Provide the (X, Y) coordinate of the cell's center where the given text is located.  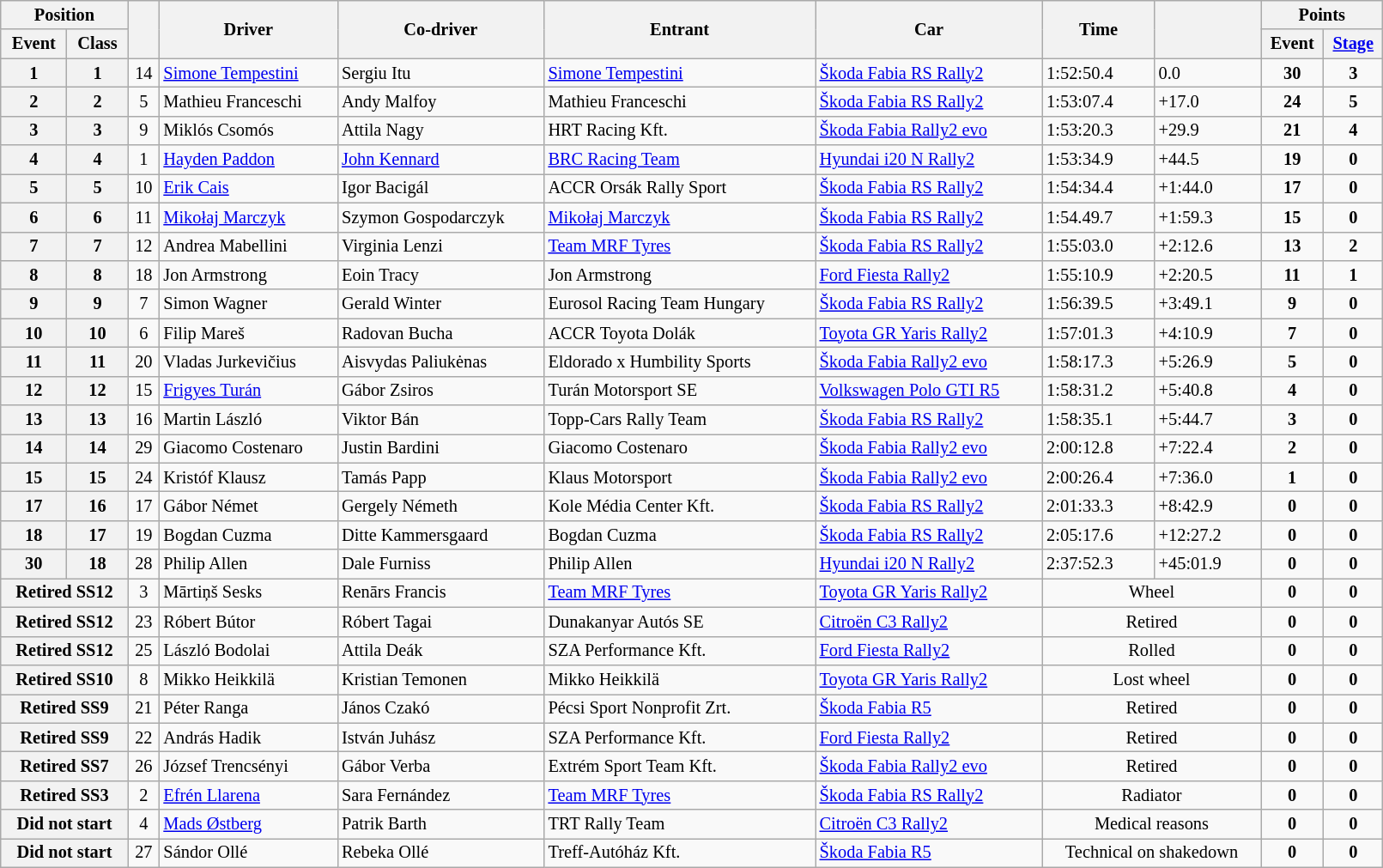
Treff-Autóház Kft. (680, 853)
Kristian Temonen (440, 679)
Gerald Winter (440, 304)
2:00:12.8 (1098, 448)
Eurosol Racing Team Hungary (680, 304)
Andy Malfoy (440, 101)
Volkswagen Polo GTI R5 (929, 391)
Andrea Mabellini (248, 246)
Igor Bacigál (440, 188)
28 (143, 564)
Mārtiņš Sesks (248, 592)
László Bodolai (248, 651)
+5:44.7 (1208, 420)
1:57:01.3 (1098, 333)
Tamás Papp (440, 477)
Position (64, 15)
Retired SS3 (64, 795)
1:56:39.5 (1098, 304)
+29.9 (1208, 131)
BRC Racing Team (680, 160)
Martin László (248, 420)
ACCR Toyota Dolák (680, 333)
Mads Østberg (248, 824)
Justin Bardini (440, 448)
26 (143, 766)
Technical on shakedown (1151, 853)
Eoin Tracy (440, 275)
+4:10.9 (1208, 333)
József Trencsényi (248, 766)
+8:42.9 (1208, 506)
0.0 (1208, 73)
Virginia Lenzi (440, 246)
Lost wheel (1151, 679)
TRT Rally Team (680, 824)
Dunakanyar Autós SE (680, 622)
Hayden Paddon (248, 160)
Class (98, 44)
20 (143, 361)
+2:20.5 (1208, 275)
Gábor Verba (440, 766)
Pécsi Sport Nonprofit Zrt. (680, 708)
Frigyes Turán (248, 391)
Kristóf Klausz (248, 477)
1:55:03.0 (1098, 246)
Sándor Ollé (248, 853)
Attila Nagy (440, 131)
1:58:31.2 (1098, 391)
+7:22.4 (1208, 448)
HRT Racing Kft. (680, 131)
1:58:17.3 (1098, 361)
+45:01.9 (1208, 564)
András Hadik (248, 737)
Stage (1353, 44)
2:01:33.3 (1098, 506)
Renārs Francis (440, 592)
1:54:34.4 (1098, 188)
+3:49.1 (1208, 304)
+5:26.9 (1208, 361)
ACCR Orsák Rally Sport (680, 188)
+17.0 (1208, 101)
23 (143, 622)
Filip Mareš (248, 333)
Co-driver (440, 29)
John Kennard (440, 160)
János Czakó (440, 708)
Radiator (1151, 795)
+5:40.8 (1208, 391)
+44.5 (1208, 160)
2:05:17.6 (1098, 535)
Rolled (1151, 651)
Turán Motorsport SE (680, 391)
Topp-Cars Rally Team (680, 420)
Extrém Sport Team Kft. (680, 766)
1:54.49.7 (1098, 217)
Simon Wagner (248, 304)
2:00:26.4 (1098, 477)
+12:27.2 (1208, 535)
1:53:07.4 (1098, 101)
Attila Deák (440, 651)
22 (143, 737)
Driver (248, 29)
Efrén Llarena (248, 795)
+1:59.3 (1208, 217)
Róbert Bútor (248, 622)
1:53:20.3 (1098, 131)
Gergely Németh (440, 506)
2:37:52.3 (1098, 564)
Entrant (680, 29)
+2:12.6 (1208, 246)
Erik Cais (248, 188)
Kole Média Center Kft. (680, 506)
Patrik Barth (440, 824)
29 (143, 448)
Vladas Jurkevičius (248, 361)
Aisvydas Paliukėnas (440, 361)
Time (1098, 29)
Radovan Bucha (440, 333)
Péter Ranga (248, 708)
Dale Furniss (440, 564)
Medical reasons (1151, 824)
Viktor Bán (440, 420)
Retired SS7 (64, 766)
Points (1322, 15)
+7:36.0 (1208, 477)
István Juhász (440, 737)
Wheel (1151, 592)
25 (143, 651)
Rebeka Ollé (440, 853)
Gábor Zsiros (440, 391)
Eldorado x Humbility Sports (680, 361)
Ditte Kammersgaard (440, 535)
Gábor Német (248, 506)
1:58:35.1 (1098, 420)
Szymon Gospodarczyk (440, 217)
27 (143, 853)
1:55:10.9 (1098, 275)
Sara Fernández (440, 795)
Klaus Motorsport (680, 477)
1:53:34.9 (1098, 160)
Car (929, 29)
1:52:50.4 (1098, 73)
Retired SS10 (64, 679)
Miklós Csomós (248, 131)
Róbert Tagai (440, 622)
+1:44.0 (1208, 188)
Sergiu Itu (440, 73)
